For the text-containing cell, return its midpoint in (X, Y) coordinate format. 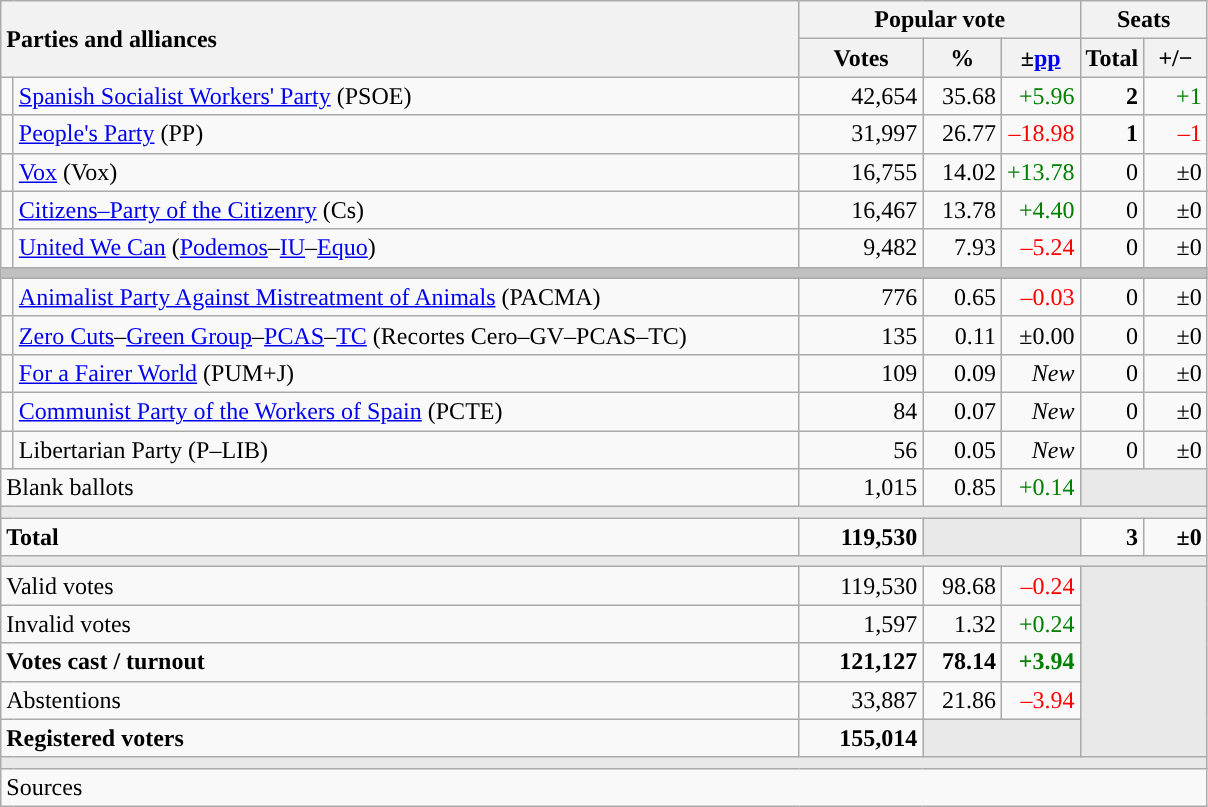
1,015 (861, 488)
42,654 (861, 96)
1 (1112, 134)
0.65 (962, 297)
9,482 (861, 248)
98.68 (962, 586)
+3.94 (1040, 662)
+0.24 (1040, 624)
Votes cast / turnout (400, 662)
–0.03 (1040, 297)
7.93 (962, 248)
26.77 (962, 134)
Valid votes (400, 586)
31,997 (861, 134)
0.09 (962, 373)
Parties and alliances (400, 39)
135 (861, 335)
2 (1112, 96)
+0.14 (1040, 488)
0.85 (962, 488)
13.78 (962, 210)
±0.00 (1040, 335)
–18.98 (1040, 134)
People's Party (PP) (406, 134)
Vox (Vox) (406, 172)
Zero Cuts–Green Group–PCAS–TC (Recortes Cero–GV–PCAS–TC) (406, 335)
1,597 (861, 624)
Sources (604, 787)
78.14 (962, 662)
84 (861, 411)
121,127 (861, 662)
Spanish Socialist Workers' Party (PSOE) (406, 96)
Invalid votes (400, 624)
0.07 (962, 411)
+13.78 (1040, 172)
–1 (1176, 134)
56 (861, 449)
+/− (1176, 58)
14.02 (962, 172)
Citizens–Party of the Citizenry (Cs) (406, 210)
33,887 (861, 700)
155,014 (861, 738)
16,755 (861, 172)
–5.24 (1040, 248)
0.05 (962, 449)
Popular vote (940, 20)
Communist Party of the Workers of Spain (PCTE) (406, 411)
Animalist Party Against Mistreatment of Animals (PACMA) (406, 297)
0.11 (962, 335)
Seats (1144, 20)
Votes (861, 58)
For a Fairer World (PUM+J) (406, 373)
±pp (1040, 58)
35.68 (962, 96)
+5.96 (1040, 96)
+1 (1176, 96)
1.32 (962, 624)
109 (861, 373)
+4.40 (1040, 210)
–0.24 (1040, 586)
Blank ballots (400, 488)
Abstentions (400, 700)
21.86 (962, 700)
Libertarian Party (P–LIB) (406, 449)
16,467 (861, 210)
% (962, 58)
Registered voters (400, 738)
776 (861, 297)
United We Can (Podemos–IU–Equo) (406, 248)
3 (1112, 537)
–3.94 (1040, 700)
